Determine the (x, y) coordinate at the center of the cell enclosing the given text.  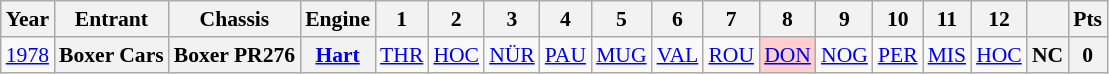
4 (566, 19)
0 (1088, 55)
PAU (566, 55)
2 (456, 19)
1 (402, 19)
VAL (678, 55)
ROU (731, 55)
3 (512, 19)
Pts (1088, 19)
Year (28, 19)
Boxer Cars (112, 55)
NC (1048, 55)
MUG (622, 55)
1978 (28, 55)
Engine (338, 19)
12 (999, 19)
9 (844, 19)
Hart (338, 55)
NOG (844, 55)
7 (731, 19)
5 (622, 19)
6 (678, 19)
11 (948, 19)
Chassis (234, 19)
MIS (948, 55)
THR (402, 55)
DON (788, 55)
NÜR (512, 55)
10 (898, 19)
8 (788, 19)
Boxer PR276 (234, 55)
PER (898, 55)
Entrant (112, 19)
